Determine the [x, y] coordinate at the center of the cell enclosing the given text.  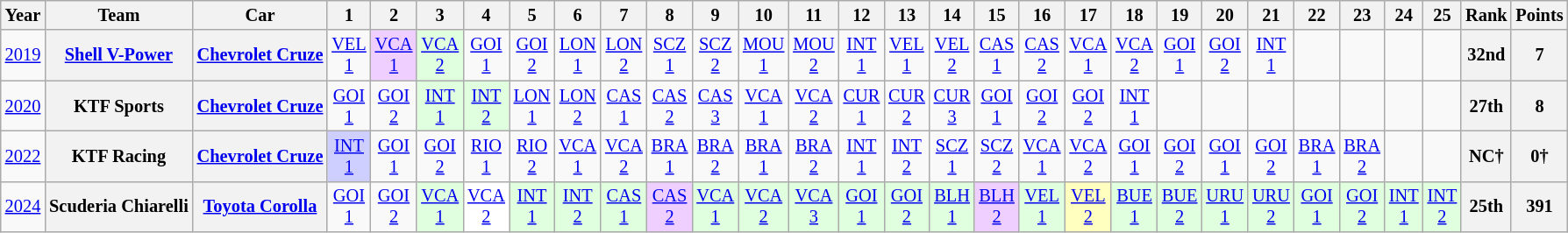
RIO2 [532, 156]
URU1 [1224, 207]
5 [532, 15]
18 [1135, 15]
CUR3 [952, 106]
2022 [23, 156]
6 [577, 15]
VCA3 [814, 207]
Points [1539, 15]
16 [1042, 15]
19 [1180, 15]
URU2 [1272, 207]
NC† [1486, 156]
32nd [1486, 55]
21 [1272, 15]
22 [1317, 15]
Team [118, 15]
12 [862, 15]
CUR2 [907, 106]
MOU1 [763, 55]
Year [23, 15]
Car [260, 15]
BLH2 [996, 207]
17 [1087, 15]
3 [440, 15]
2024 [23, 207]
MOU2 [814, 55]
BUE1 [1135, 207]
25th [1486, 207]
1 [349, 15]
BLH1 [952, 207]
15 [996, 15]
4 [486, 15]
CUR1 [862, 106]
13 [907, 15]
2020 [23, 106]
2019 [23, 55]
20 [1224, 15]
KTF Racing [118, 156]
BUE2 [1180, 207]
KTF Sports [118, 106]
27th [1486, 106]
CAS3 [716, 106]
10 [763, 15]
2 [395, 15]
14 [952, 15]
25 [1443, 15]
11 [814, 15]
Toyota Corolla [260, 207]
23 [1362, 15]
9 [716, 15]
0† [1539, 156]
Scuderia Chiarelli [118, 207]
Rank [1486, 15]
Shell V-Power [118, 55]
RIO1 [486, 156]
24 [1404, 15]
391 [1539, 207]
